Identify which cell holds the provided text, then report its (x, y) central coordinate. 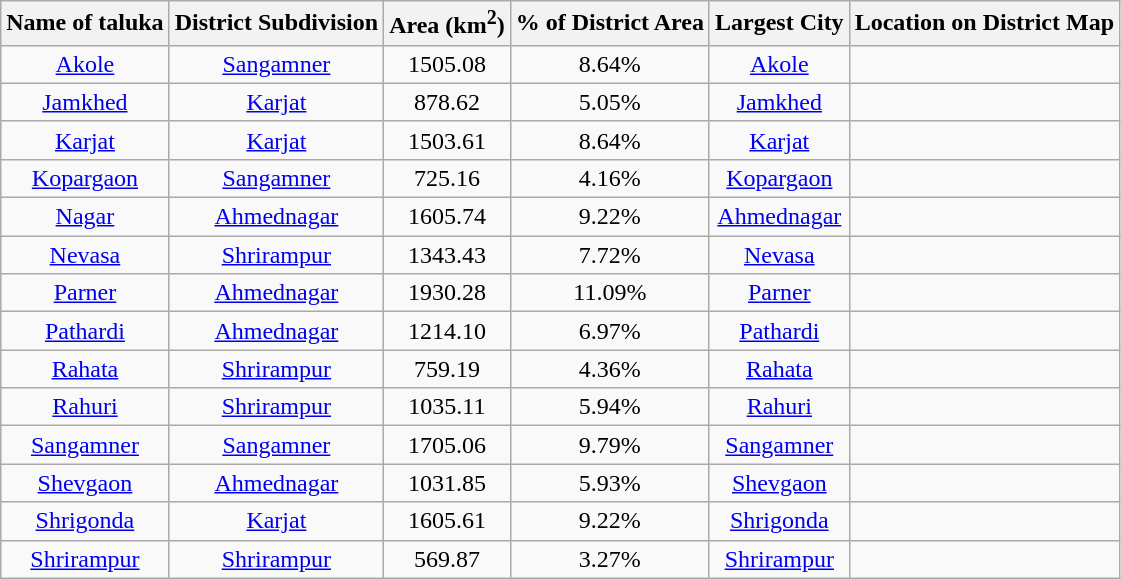
5.93% (610, 483)
9.79% (610, 445)
1605.61 (448, 521)
Area (km2) (448, 24)
Name of taluka (85, 24)
1031.85 (448, 483)
% of District Area (610, 24)
1505.08 (448, 64)
725.16 (448, 178)
1035.11 (448, 407)
6.97% (610, 331)
878.62 (448, 102)
1605.74 (448, 217)
1930.28 (448, 293)
11.09% (610, 293)
5.05% (610, 102)
7.72% (610, 255)
5.94% (610, 407)
Location on District Map (984, 24)
1503.61 (448, 140)
569.87 (448, 559)
759.19 (448, 369)
District Subdivision (276, 24)
1214.10 (448, 331)
1343.43 (448, 255)
Largest City (779, 24)
4.16% (610, 178)
4.36% (610, 369)
3.27% (610, 559)
Nagar (85, 217)
1705.06 (448, 445)
